Extract the (x, y) coordinate from the center of the cell holding the provided text.  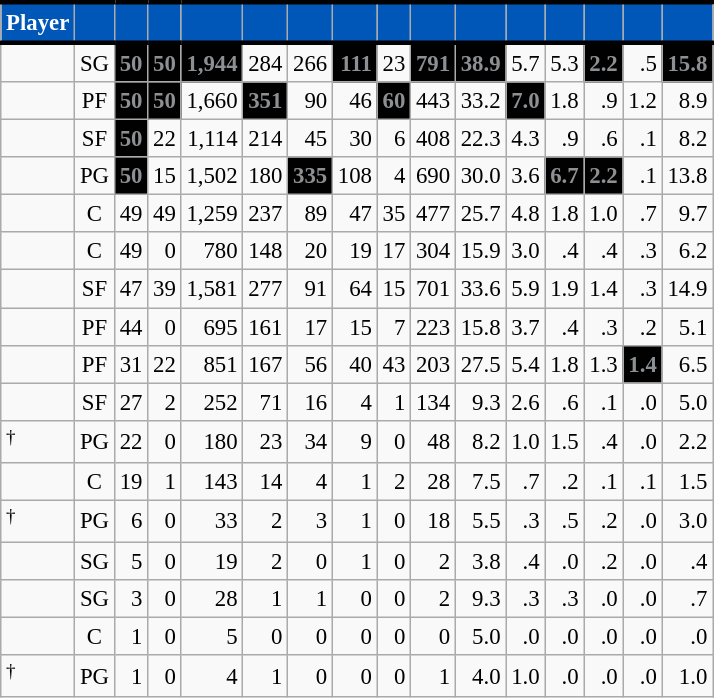
6.7 (564, 176)
1.3 (604, 364)
15.9 (480, 251)
14 (266, 482)
34 (310, 441)
690 (434, 176)
18 (434, 521)
5.9 (526, 289)
89 (310, 214)
111 (354, 62)
14.9 (687, 289)
25.7 (480, 214)
1,259 (212, 214)
335 (310, 176)
27 (130, 402)
30.0 (480, 176)
1,944 (212, 62)
27.5 (480, 364)
4.3 (526, 139)
6.2 (687, 251)
90 (310, 101)
5.7 (526, 62)
33.2 (480, 101)
22.3 (480, 139)
477 (434, 214)
13.8 (687, 176)
143 (212, 482)
48 (434, 441)
9 (354, 441)
1,502 (212, 176)
71 (266, 402)
214 (266, 139)
91 (310, 289)
701 (434, 289)
134 (434, 402)
38.9 (480, 62)
46 (354, 101)
44 (130, 327)
20 (310, 251)
148 (266, 251)
64 (354, 289)
8.9 (687, 101)
7.0 (526, 101)
851 (212, 364)
203 (434, 364)
45 (310, 139)
695 (212, 327)
7.5 (480, 482)
3.7 (526, 327)
351 (266, 101)
33.6 (480, 289)
161 (266, 327)
1,581 (212, 289)
9.7 (687, 214)
Player (38, 22)
16 (310, 402)
60 (394, 101)
108 (354, 176)
167 (266, 364)
2.6 (526, 402)
5.5 (480, 521)
284 (266, 62)
56 (310, 364)
1,114 (212, 139)
33 (212, 521)
780 (212, 251)
1.9 (564, 289)
1.2 (642, 101)
43 (394, 364)
7 (394, 327)
35 (394, 214)
31 (130, 364)
5.4 (526, 364)
277 (266, 289)
408 (434, 139)
30 (354, 139)
4.0 (480, 676)
304 (434, 251)
4.8 (526, 214)
5.3 (564, 62)
443 (434, 101)
39 (164, 289)
3.6 (526, 176)
3.8 (480, 561)
40 (354, 364)
223 (434, 327)
237 (266, 214)
266 (310, 62)
1,660 (212, 101)
6.5 (687, 364)
5.1 (687, 327)
791 (434, 62)
252 (212, 402)
